Output the (x, y) coordinate of the center of the cell containing the given text.  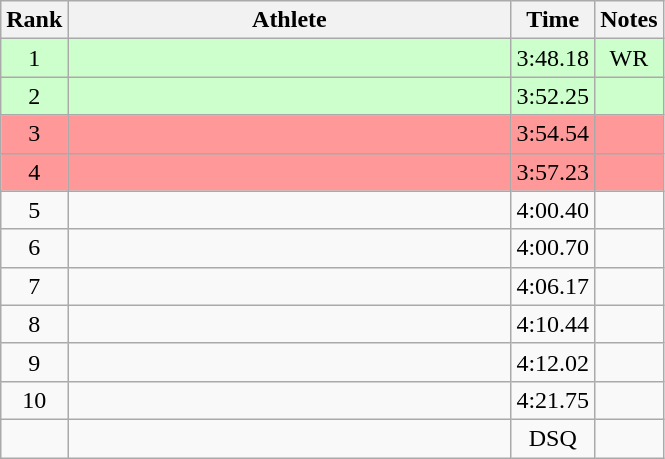
4:10.44 (553, 324)
9 (34, 362)
WR (629, 58)
8 (34, 324)
4:12.02 (553, 362)
Athlete (290, 20)
Time (553, 20)
4:00.40 (553, 210)
3:54.54 (553, 134)
5 (34, 210)
4:00.70 (553, 248)
7 (34, 286)
Rank (34, 20)
4:21.75 (553, 400)
4:06.17 (553, 286)
3:57.23 (553, 172)
3:52.25 (553, 96)
10 (34, 400)
3 (34, 134)
3:48.18 (553, 58)
2 (34, 96)
DSQ (553, 438)
4 (34, 172)
Notes (629, 20)
1 (34, 58)
6 (34, 248)
